Find where the given text appears and provide that cell's center as [X, Y] coordinate. 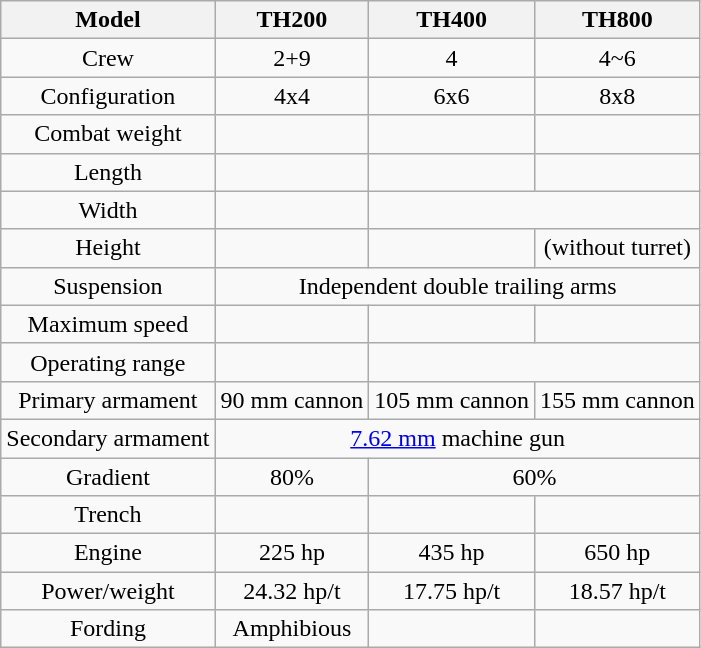
Combat weight [108, 134]
Secondary armament [108, 438]
80% [292, 477]
Amphibious [292, 629]
Height [108, 248]
155 mm cannon [617, 400]
4x4 [292, 96]
Power/weight [108, 591]
24.32 hp/t [292, 591]
Trench [108, 515]
Fording [108, 629]
Crew [108, 58]
435 hp [452, 553]
4~6 [617, 58]
650 hp [617, 553]
225 hp [292, 553]
(without turret) [617, 248]
TH400 [452, 20]
Operating range [108, 362]
4 [452, 58]
105 mm cannon [452, 400]
90 mm cannon [292, 400]
Engine [108, 553]
Length [108, 172]
8x8 [617, 96]
2+9 [292, 58]
7.62 mm machine gun [458, 438]
TH200 [292, 20]
60% [534, 477]
Model [108, 20]
Configuration [108, 96]
Maximum speed [108, 324]
Primary armament [108, 400]
18.57 hp/t [617, 591]
17.75 hp/t [452, 591]
TH800 [617, 20]
Suspension [108, 286]
Gradient [108, 477]
Independent double trailing arms [458, 286]
Width [108, 210]
6x6 [452, 96]
